Locate the cell with the specified text and output its (X, Y) center coordinate. 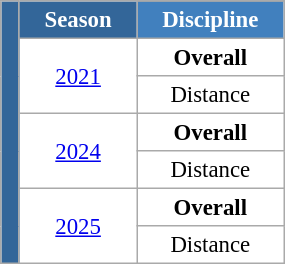
2025 (78, 226)
2021 (78, 76)
Season (78, 20)
2024 (78, 152)
Discipline (210, 20)
